Search for the cell housing the specified text and yield its (X, Y) center coordinate. 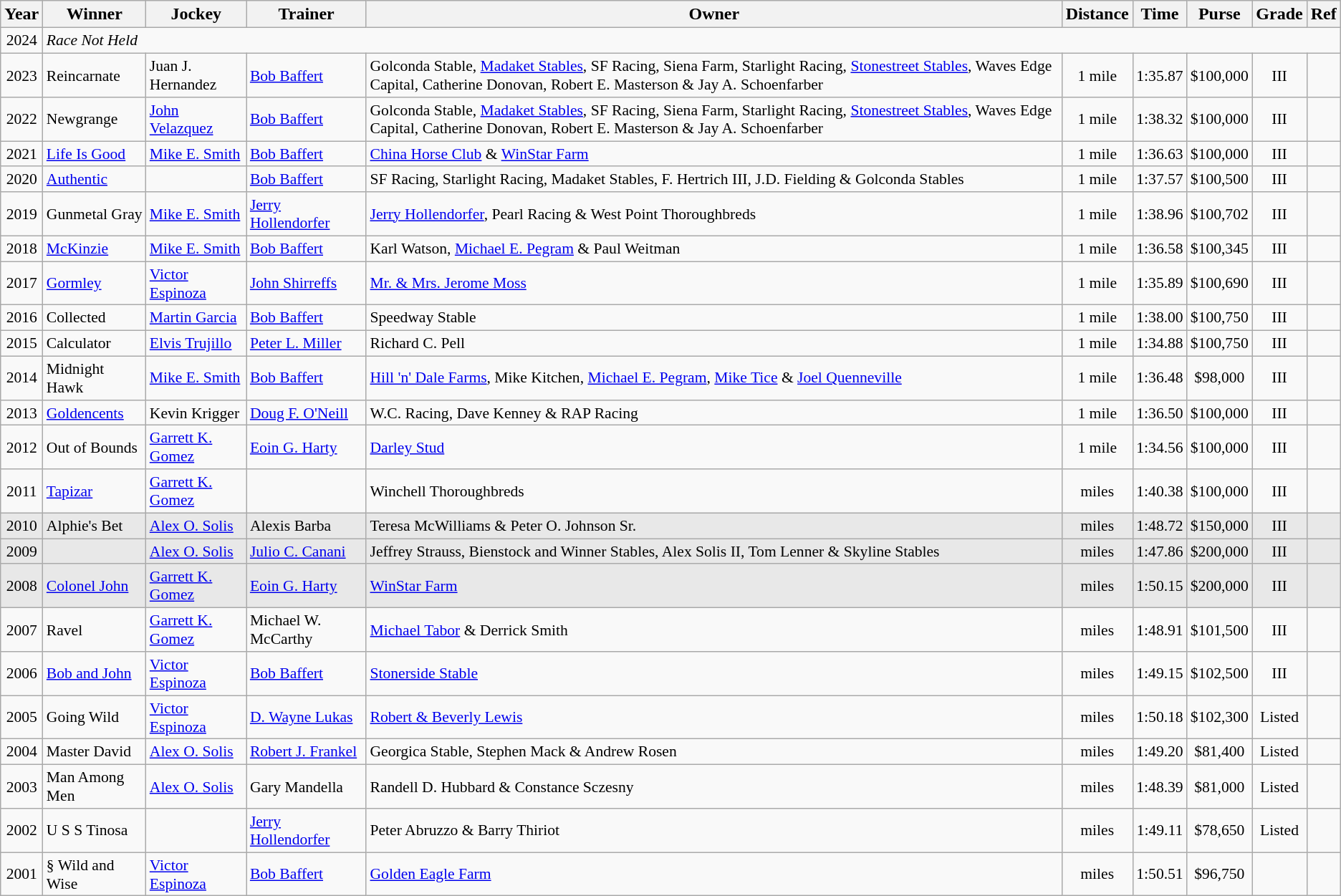
1:49.11 (1159, 831)
1:40.38 (1159, 491)
$101,500 (1219, 629)
2013 (21, 413)
1:50.15 (1159, 586)
1:36.50 (1159, 413)
John Velazquez (196, 119)
Golden Eagle Farm (713, 874)
2023 (21, 74)
Winchell Thoroughbreds (713, 491)
Winner (95, 14)
Jeffrey Strauss, Bienstock and Winner Stables, Alex Solis II, Tom Lenner & Skyline Stables (713, 551)
Speedway Stable (713, 318)
1:38.96 (1159, 213)
1:50.18 (1159, 718)
Master David (95, 752)
Robert J. Frankel (307, 752)
Authentic (95, 179)
Owner (713, 14)
1:47.86 (1159, 551)
Bob and John (95, 673)
Year (21, 14)
$81,400 (1219, 752)
SF Racing, Starlight Racing, Madaket Stables, F. Hertrich III, J.D. Fielding & Golconda Stables (713, 179)
1:34.56 (1159, 447)
McKinzie (95, 249)
Juan J. Hernandez (196, 74)
2011 (21, 491)
Richard C. Pell (713, 343)
D. Wayne Lukas (307, 718)
Robert & Beverly Lewis (713, 718)
2024 (21, 41)
2019 (21, 213)
$100,702 (1219, 213)
China Horse Club & WinStar Farm (713, 154)
Michael W. McCarthy (307, 629)
$78,650 (1219, 831)
1:34.88 (1159, 343)
Ravel (95, 629)
Jockey (196, 14)
Man Among Men (95, 786)
Elvis Trujillo (196, 343)
Julio C. Canani (307, 551)
Peter Abruzzo & Barry Thiriot (713, 831)
1:49.20 (1159, 752)
Distance (1097, 14)
2017 (21, 284)
Race Not Held (692, 41)
$98,000 (1219, 378)
W.C. Racing, Dave Kenney & RAP Racing (713, 413)
1:35.89 (1159, 284)
Grade (1279, 14)
1:36.63 (1159, 154)
Ref (1324, 14)
Stonerside Stable (713, 673)
Trainer (307, 14)
2012 (21, 447)
Out of Bounds (95, 447)
Collected (95, 318)
U S S Tinosa (95, 831)
$102,500 (1219, 673)
2001 (21, 874)
Kevin Krigger (196, 413)
2021 (21, 154)
Midnight Hawk (95, 378)
WinStar Farm (713, 586)
Gormley (95, 284)
1:49.15 (1159, 673)
$102,300 (1219, 718)
1:37.57 (1159, 179)
2009 (21, 551)
1:36.58 (1159, 249)
$150,000 (1219, 526)
$100,690 (1219, 284)
2005 (21, 718)
Alphie's Bet (95, 526)
Calculator (95, 343)
Going Wild (95, 718)
Darley Stud (713, 447)
2014 (21, 378)
Peter L. Miller (307, 343)
2010 (21, 526)
$96,750 (1219, 874)
1:50.51 (1159, 874)
2006 (21, 673)
1:38.00 (1159, 318)
§ Wild and Wise (95, 874)
Georgica Stable, Stephen Mack & Andrew Rosen (713, 752)
2002 (21, 831)
Teresa McWilliams & Peter O. Johnson Sr. (713, 526)
Colonel John (95, 586)
1:48.72 (1159, 526)
$81,000 (1219, 786)
Purse (1219, 14)
2022 (21, 119)
Doug F. O'Neill (307, 413)
Gary Mandella (307, 786)
2015 (21, 343)
Randell D. Hubbard & Constance Sczesny (713, 786)
Alexis Barba (307, 526)
1:36.48 (1159, 378)
Time (1159, 14)
2018 (21, 249)
2020 (21, 179)
Gunmetal Gray (95, 213)
Michael Tabor & Derrick Smith (713, 629)
Mr. & Mrs. Jerome Moss (713, 284)
2004 (21, 752)
$100,500 (1219, 179)
Goldencents (95, 413)
2016 (21, 318)
John Shirreffs (307, 284)
1:38.32 (1159, 119)
1:35.87 (1159, 74)
1:48.91 (1159, 629)
Reincarnate (95, 74)
Hill 'n' Dale Farms, Mike Kitchen, Michael E. Pegram, Mike Tice & Joel Quenneville (713, 378)
Martin Garcia (196, 318)
1:48.39 (1159, 786)
Jerry Hollendorfer, Pearl Racing & West Point Thoroughbreds (713, 213)
2003 (21, 786)
2007 (21, 629)
Tapizar (95, 491)
$100,345 (1219, 249)
Life Is Good (95, 154)
Karl Watson, Michael E. Pegram & Paul Weitman (713, 249)
2008 (21, 586)
Newgrange (95, 119)
